Locate the cell with the specified text and output its [x, y] center coordinate. 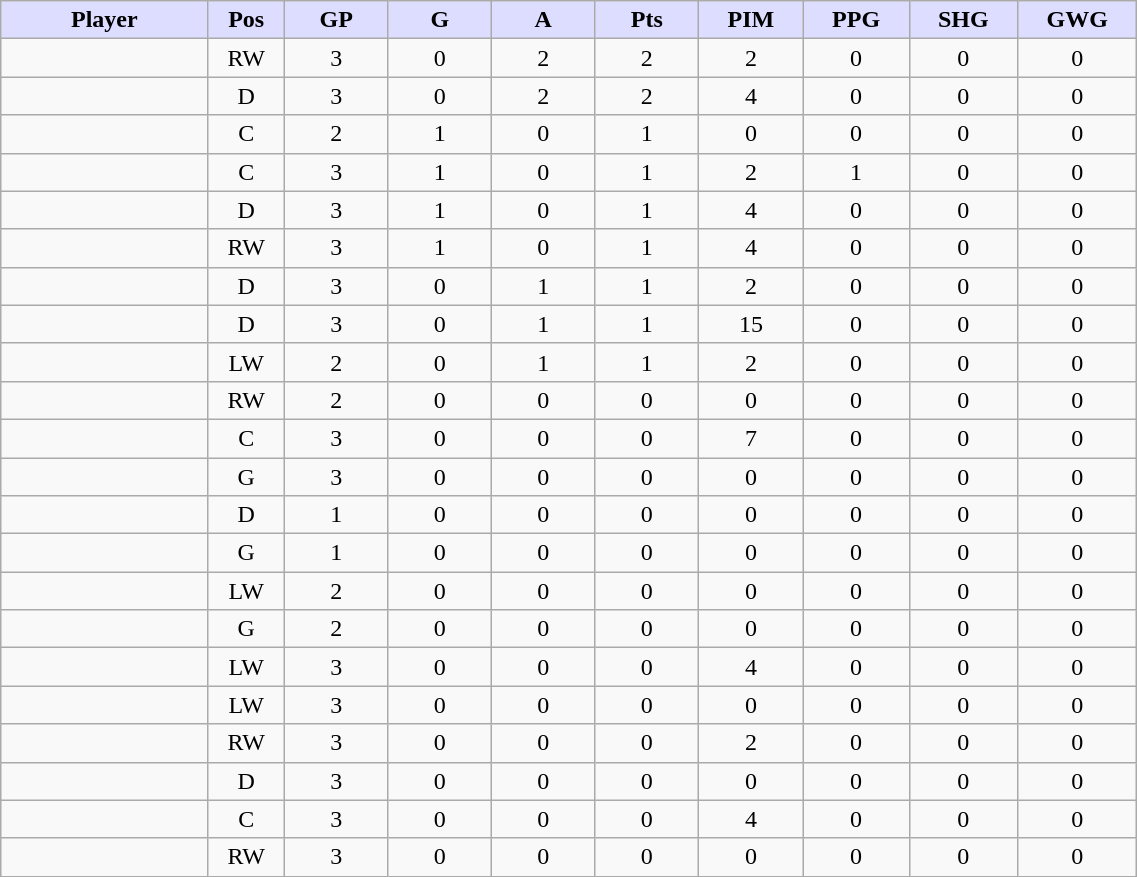
15 [752, 324]
7 [752, 438]
GWG [1078, 20]
Pos [246, 20]
Pts [647, 20]
PIM [752, 20]
GP [336, 20]
Player [104, 20]
A [544, 20]
SHG [964, 20]
PPG [856, 20]
